For the text-containing cell, return its midpoint in (X, Y) coordinate format. 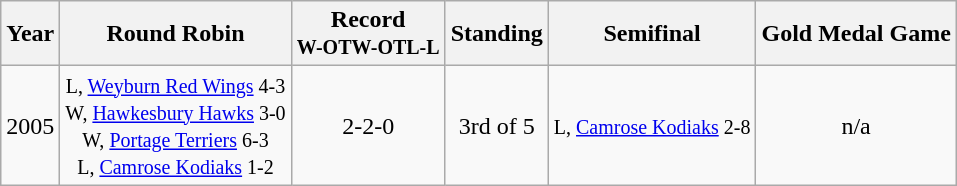
2005 (30, 126)
Round Robin (176, 34)
n/a (856, 126)
RecordW-OTW-OTL-L (368, 34)
Standing (496, 34)
Gold Medal Game (856, 34)
L, Weyburn Red Wings 4-3W, Hawkesbury Hawks 3-0W, Portage Terriers 6-3L, Camrose Kodiaks 1-2 (176, 126)
L, Camrose Kodiaks 2-8 (652, 126)
3rd of 5 (496, 126)
2-2-0 (368, 126)
Semifinal (652, 34)
Year (30, 34)
